Capture the cell that displays the provided text and extract its [x, y] central coordinate. 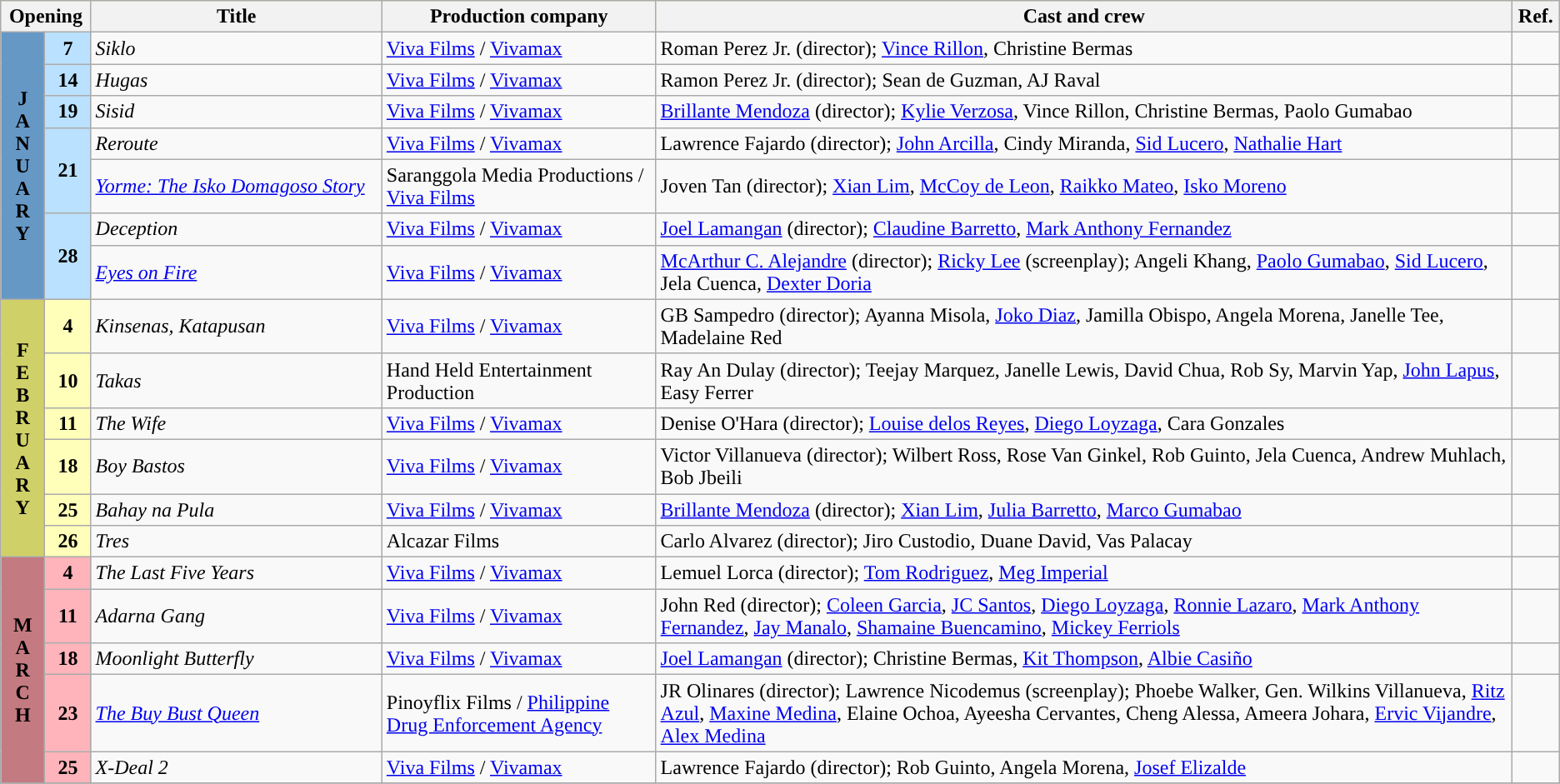
Lawrence Fajardo (director); Rob Guinto, Angela Morena, Josef Elizalde [1083, 767]
14 [68, 80]
Cast and crew [1083, 17]
10 [68, 380]
Ray An Dulay (director); Teejay Marquez, Janelle Lewis, David Chua, Rob Sy, Marvin Yap, John Lapus, Easy Ferrer [1083, 380]
Lemuel Lorca (director); Tom Rodriguez, Meg Imperial [1083, 573]
Carlo Alvarez (director); Jiro Custodio, Duane David, Vas Palacay [1083, 542]
Joven Tan (director); Xian Lim, McCoy de Leon, Raikko Mateo, Isko Moreno [1083, 187]
Hand Held Entertainment Production [518, 380]
The Buy Bust Queen [237, 713]
Lawrence Fajardo (director); John Arcilla, Cindy Miranda, Sid Lucero, Nathalie Hart [1083, 143]
Brillante Mendoza (director); Kylie Verzosa, Vince Rillon, Christine Bermas, Paolo Gumabao [1083, 112]
21 [68, 170]
Moonlight Butterfly [237, 659]
FEBRUARY [23, 428]
Eyes on Fire [237, 272]
Sisid [237, 112]
Opening [46, 17]
Bahay na Pula [237, 509]
Joel Lamangan (director); Claudine Barretto, Mark Anthony Fernandez [1083, 229]
Tres [237, 542]
Kinsenas, Katapusan [237, 327]
X-Deal 2 [237, 767]
Adarna Gang [237, 617]
Reroute [237, 143]
Deception [237, 229]
GB Sampedro (director); Ayanna Misola, Joko Diaz, Jamilla Obispo, Angela Morena, Janelle Tee, Madelaine Red [1083, 327]
Ramon Perez Jr. (director); Sean de Guzman, AJ Raval [1083, 80]
The Last Five Years [237, 573]
Denise O'Hara (director); Louise delos Reyes, Diego Loyzaga, Cara Gonzales [1083, 423]
19 [68, 112]
John Red (director); Coleen Garcia, JC Santos, Diego Loyzaga, Ronnie Lazaro, Mark Anthony Fernandez, Jay Manalo, Shamaine Buencamino, Mickey Ferriols [1083, 617]
28 [68, 257]
Alcazar Films [518, 542]
Takas [237, 380]
Pinoyflix Films / Philippine Drug Enforcement Agency [518, 713]
Boy Bastos [237, 467]
Saranggola Media Productions / Viva Films [518, 187]
Brillante Mendoza (director); Xian Lim, Julia Barretto, Marco Gumabao [1083, 509]
Production company [518, 17]
Hugas [237, 80]
McArthur C. Alejandre (director); Ricky Lee (screenplay); Angeli Khang, Paolo Gumabao, Sid Lucero, Jela Cuenca, Dexter Doria [1083, 272]
Victor Villanueva (director); Wilbert Ross, Rose Van Ginkel, Rob Guinto, Jela Cuenca, Andrew Muhlach, Bob Jbeili [1083, 467]
JANUARY [23, 166]
23 [68, 713]
7 [68, 48]
Joel Lamangan (director); Christine Bermas, Kit Thompson, Albie Casiño [1083, 659]
Ref. [1535, 17]
Title [237, 17]
26 [68, 542]
MARCH [23, 670]
The Wife [237, 423]
Siklo [237, 48]
Roman Perez Jr. (director); Vince Rillon, Christine Bermas [1083, 48]
Yorme: The Isko Domagoso Story [237, 187]
